Return the (X, Y) coordinate for the center point of the cell that contains the specified text.  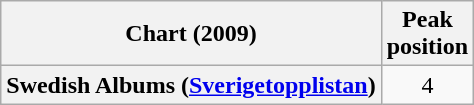
4 (427, 85)
Chart (2009) (191, 34)
Peakposition (427, 34)
Swedish Albums (Sverigetopplistan) (191, 85)
